For the text-containing cell, return its midpoint in [X, Y] coordinate format. 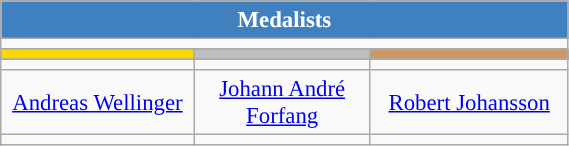
Medalists [284, 20]
Robert Johansson [469, 102]
Andreas Wellinger [98, 102]
Johann André Forfang [282, 102]
